Pinpoint the cell where the given text exists, returning its [X, Y] midpoint coordinate. 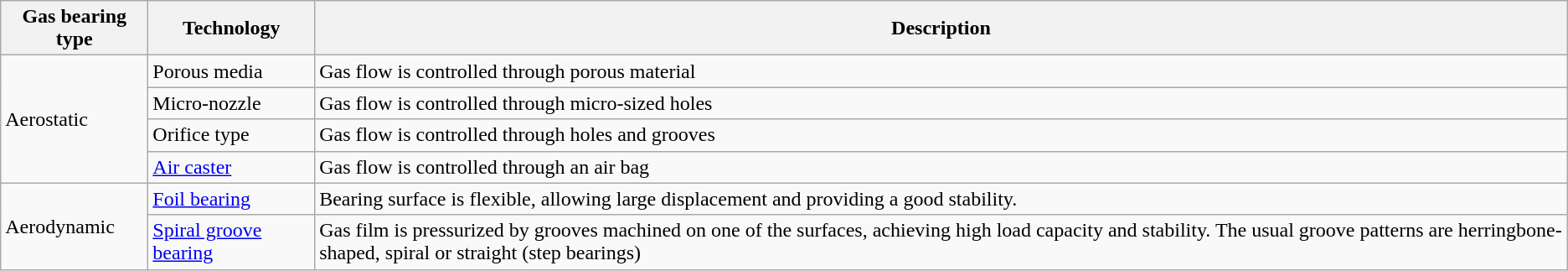
Technology [231, 29]
Air caster [231, 167]
Micro-nozzle [231, 103]
Gas flow is controlled through an air bag [941, 167]
Bearing surface is flexible, allowing large displacement and providing a good stability. [941, 199]
Gas bearing type [75, 29]
Foil bearing [231, 199]
Orifice type [231, 135]
Porous media [231, 71]
Gas flow is controlled through holes and grooves [941, 135]
Gas flow is controlled through micro-sized holes [941, 103]
Gas flow is controlled through porous material [941, 71]
Aerostatic [75, 119]
Description [941, 29]
Spiral groove bearing [231, 242]
Aerodynamic [75, 227]
